For the text-containing cell, return its midpoint in (x, y) coordinate format. 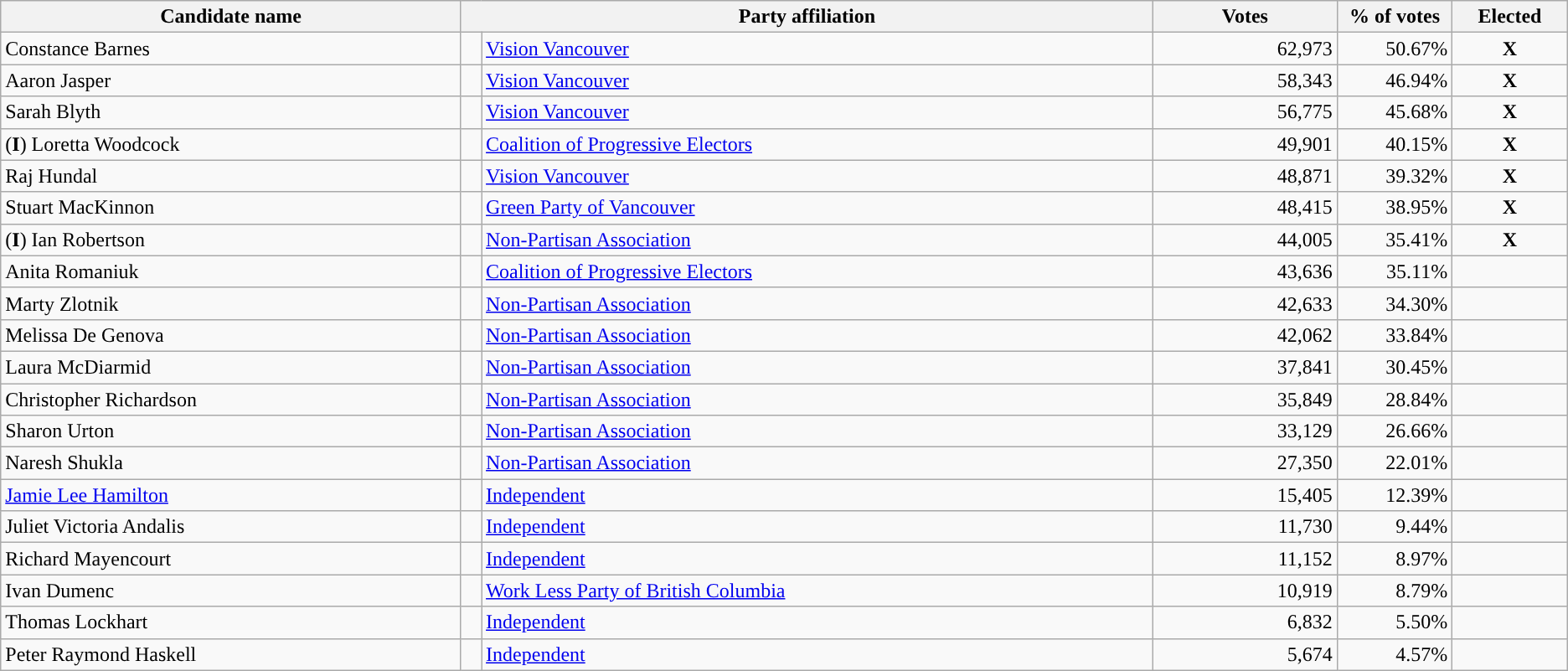
34.30% (1394, 303)
33.84% (1394, 335)
10,919 (1245, 591)
Votes (1245, 17)
43,636 (1245, 271)
Richard Mayencourt (231, 559)
Aaron Jasper (231, 80)
% of votes (1394, 17)
56,775 (1245, 112)
Green Party of Vancouver (818, 208)
Constance Barnes (231, 49)
Christopher Richardson (231, 400)
30.45% (1394, 367)
Elected (1510, 17)
4.57% (1394, 654)
Candidate name (231, 17)
35.11% (1394, 271)
44,005 (1245, 240)
8.79% (1394, 591)
58,343 (1245, 80)
42,062 (1245, 335)
22.01% (1394, 463)
27,350 (1245, 463)
11,730 (1245, 527)
Anita Romaniuk (231, 271)
15,405 (1245, 495)
6,832 (1245, 622)
Jamie Lee Hamilton (231, 495)
35,849 (1245, 400)
50.67% (1394, 49)
48,871 (1245, 176)
33,129 (1245, 431)
37,841 (1245, 367)
42,633 (1245, 303)
49,901 (1245, 144)
9.44% (1394, 527)
Ivan Dumenc (231, 591)
12.39% (1394, 495)
40.15% (1394, 144)
35.41% (1394, 240)
28.84% (1394, 400)
Juliet Victoria Andalis (231, 527)
26.66% (1394, 431)
5.50% (1394, 622)
Melissa De Genova (231, 335)
46.94% (1394, 80)
38.95% (1394, 208)
Raj Hundal (231, 176)
48,415 (1245, 208)
8.97% (1394, 559)
Laura McDiarmid (231, 367)
Sarah Blyth (231, 112)
(I) Ian Robertson (231, 240)
Thomas Lockhart (231, 622)
Stuart MacKinnon (231, 208)
(I) Loretta Woodcock (231, 144)
Work Less Party of British Columbia (818, 591)
Peter Raymond Haskell (231, 654)
5,674 (1245, 654)
Party affiliation (807, 17)
39.32% (1394, 176)
62,973 (1245, 49)
Marty Zlotnik (231, 303)
Naresh Shukla (231, 463)
11,152 (1245, 559)
45.68% (1394, 112)
Sharon Urton (231, 431)
